Extract the [X, Y] coordinate from the center of the cell holding the provided text.  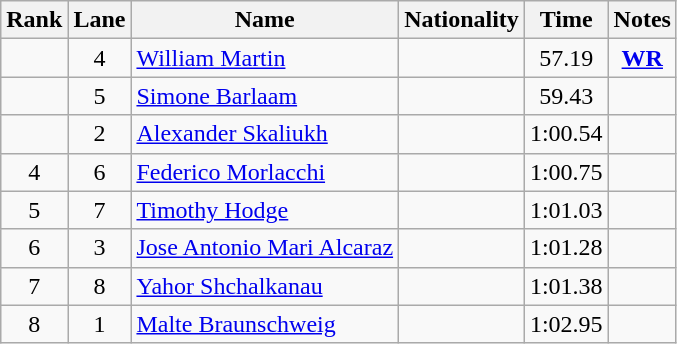
Federico Morlacchi [265, 172]
2 [100, 134]
Rank [34, 20]
1:01.03 [566, 210]
Name [265, 20]
1:02.95 [566, 324]
Simone Barlaam [265, 96]
Time [566, 20]
1:01.38 [566, 286]
57.19 [566, 58]
WR [642, 58]
Jose Antonio Mari Alcaraz [265, 248]
Notes [642, 20]
1:00.75 [566, 172]
Nationality [462, 20]
Lane [100, 20]
3 [100, 248]
1:00.54 [566, 134]
Yahor Shchalkanau [265, 286]
Timothy Hodge [265, 210]
Alexander Skaliukh [265, 134]
1:01.28 [566, 248]
1 [100, 324]
Malte Braunschweig [265, 324]
59.43 [566, 96]
William Martin [265, 58]
